Search for the cell housing the specified text and yield its [X, Y] center coordinate. 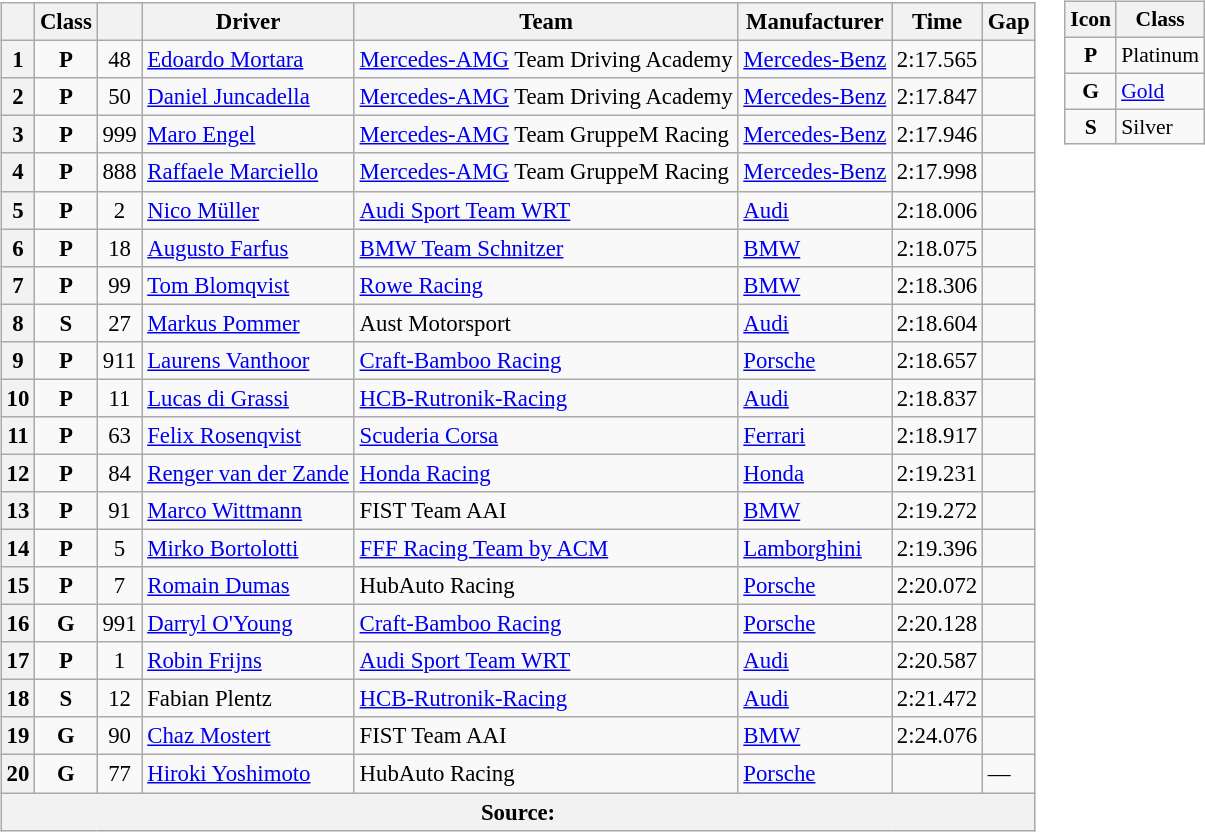
Rowe Racing [546, 285]
Gap [1009, 22]
2:19.272 [938, 511]
Aust Motorsport [546, 323]
Romain Dumas [248, 586]
Ferrari [815, 436]
63 [120, 436]
Scuderia Corsa [546, 436]
888 [120, 172]
84 [120, 473]
2:17.946 [938, 135]
2:18.837 [938, 398]
Darryl O'Young [248, 624]
48 [120, 60]
15 [18, 586]
2:18.306 [938, 285]
91 [120, 511]
Edoardo Mortara [248, 60]
Laurens Vanthoor [248, 360]
Marco Wittmann [248, 511]
Hiroki Yoshimoto [248, 774]
2:21.472 [938, 699]
999 [120, 135]
Mirko Bortolotti [248, 548]
911 [120, 360]
20 [18, 774]
2:17.847 [938, 97]
Chaz Mostert [248, 736]
Robin Frijns [248, 661]
2:24.076 [938, 736]
Honda Racing [546, 473]
2:17.565 [938, 60]
Daniel Juncadella [248, 97]
Icon [1090, 20]
Source: [518, 811]
3 [18, 135]
10 [18, 398]
8 [18, 323]
Manufacturer [815, 22]
BMW Team Schnitzer [546, 248]
Nico Müller [248, 210]
FFF Racing Team by ACM [546, 548]
Honda [815, 473]
2:19.231 [938, 473]
Fabian Plentz [248, 699]
50 [120, 97]
Maro Engel [248, 135]
9 [18, 360]
Silver [1160, 127]
2:18.657 [938, 360]
2:20.072 [938, 586]
99 [120, 285]
— [1009, 774]
Raffaele Marciello [248, 172]
Renger van der Zande [248, 473]
2:18.917 [938, 436]
90 [120, 736]
2:19.396 [938, 548]
Augusto Farfus [248, 248]
2:20.587 [938, 661]
Gold [1160, 91]
Team [546, 22]
14 [18, 548]
2:17.998 [938, 172]
13 [18, 511]
Lamborghini [815, 548]
6 [18, 248]
991 [120, 624]
Markus Pommer [248, 323]
Tom Blomqvist [248, 285]
Lucas di Grassi [248, 398]
17 [18, 661]
2:18.604 [938, 323]
2:18.006 [938, 210]
Platinum [1160, 55]
Felix Rosenqvist [248, 436]
19 [18, 736]
2:20.128 [938, 624]
Driver [248, 22]
77 [120, 774]
Time [938, 22]
27 [120, 323]
4 [18, 172]
16 [18, 624]
2:18.075 [938, 248]
